Identify which cell holds the provided text, then report its (x, y) central coordinate. 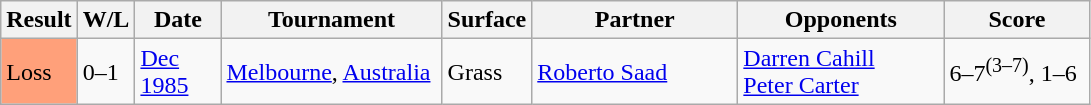
Surface (487, 20)
Date (178, 20)
Loss (39, 72)
0–1 (106, 72)
Score (1017, 20)
Dec 1985 (178, 72)
Melbourne, Australia (332, 72)
Result (39, 20)
Tournament (332, 20)
Opponents (841, 20)
Roberto Saad (635, 72)
Grass (487, 72)
W/L (106, 20)
Darren Cahill Peter Carter (841, 72)
Partner (635, 20)
6–7(3–7), 1–6 (1017, 72)
